Extract the [x, y] coordinate from the center of the cell holding the provided text.  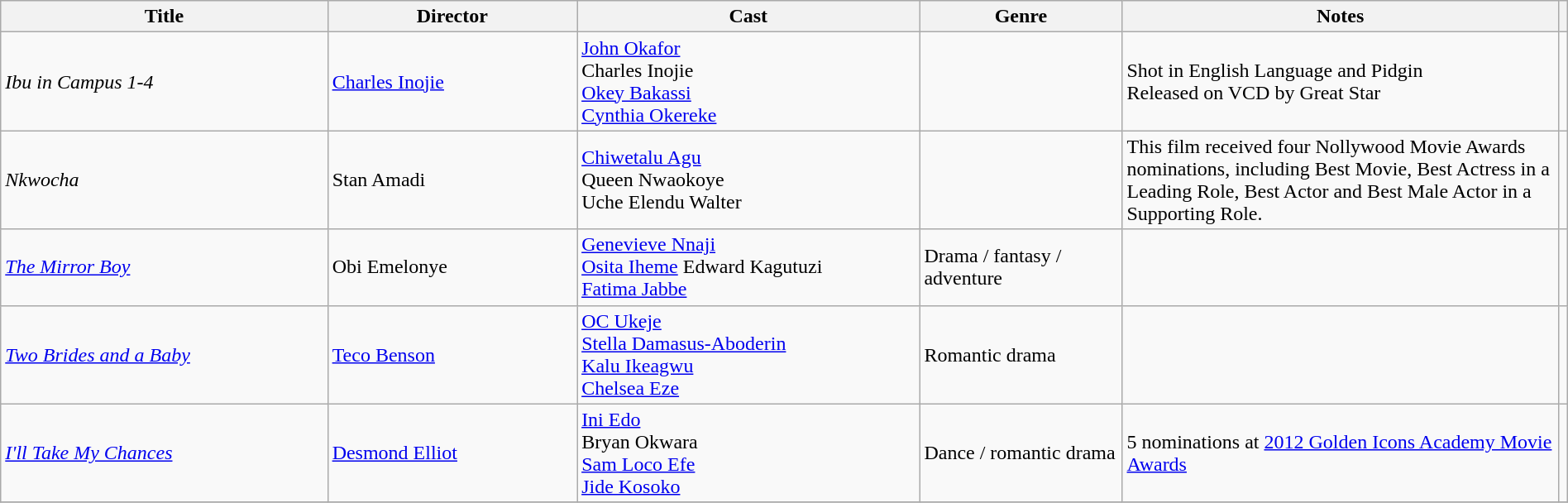
Genre [1021, 17]
OC UkejeStella Damasus-AboderinKalu IkeagwuChelsea Eze [748, 354]
The Mirror Boy [164, 267]
Notes [1340, 17]
Cast [748, 17]
Romantic drama [1021, 354]
Shot in English Language and PidginReleased on VCD by Great Star [1340, 81]
Desmond Elliot [452, 453]
Ibu in Campus 1-4 [164, 81]
Chiwetalu AguQueen NwaokoyeUche Elendu Walter [748, 180]
Stan Amadi [452, 180]
John OkaforCharles InojieOkey BakassiCynthia Okereke [748, 81]
Nkwocha [164, 180]
Drama / fantasy / adventure [1021, 267]
Director [452, 17]
Dance / romantic drama [1021, 453]
Genevieve NnajiOsita Iheme Edward KagutuziFatima Jabbe [748, 267]
Charles Inojie [452, 81]
Obi Emelonye [452, 267]
I'll Take My Chances [164, 453]
Teco Benson [452, 354]
Title [164, 17]
5 nominations at 2012 Golden Icons Academy Movie Awards [1340, 453]
Two Brides and a Baby [164, 354]
Ini EdoBryan OkwaraSam Loco EfeJide Kosoko [748, 453]
